Return the (x, y) coordinate for the center point of the cell that contains the specified text.  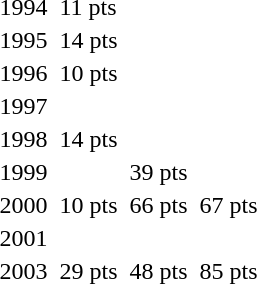
66 pts (158, 205)
39 pts (158, 172)
